Extract the (x, y) coordinate from the center of the cell holding the provided text.  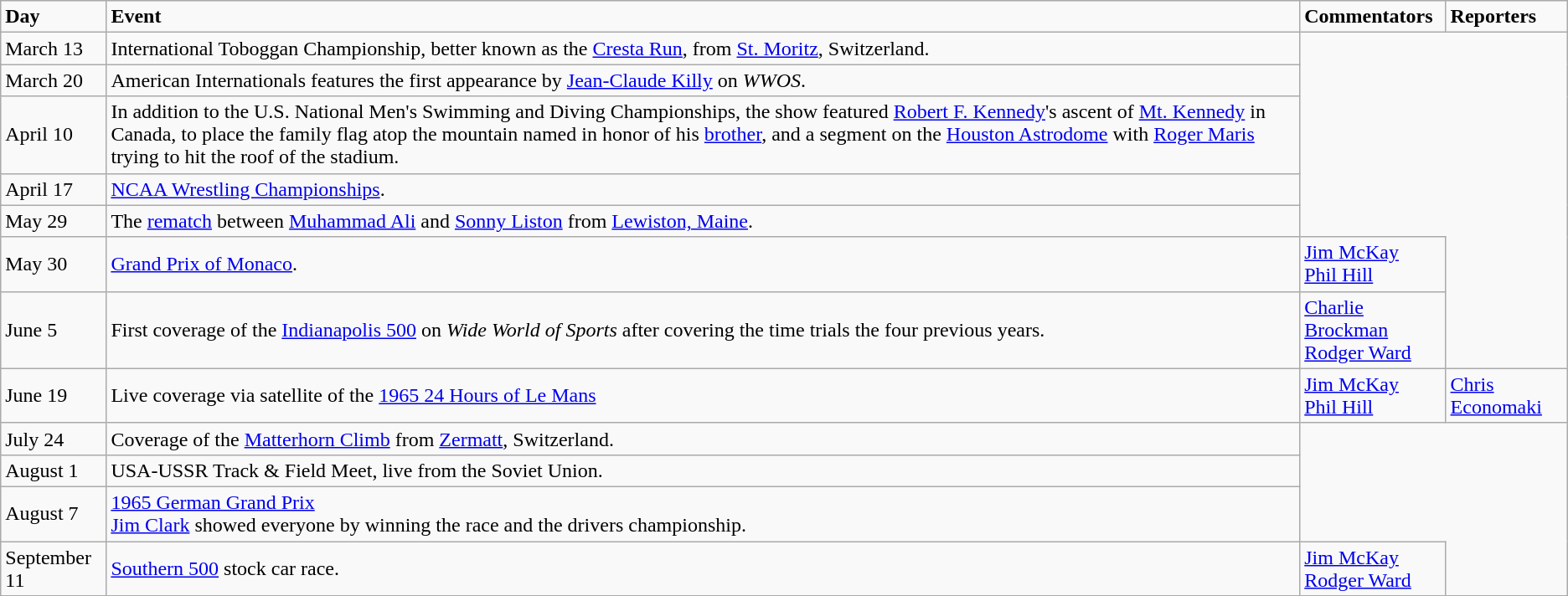
First coverage of the Indianapolis 500 on Wide World of Sports after covering the time trials the four previous years. (704, 330)
September 11 (54, 568)
NCAA Wrestling Championships. (704, 189)
USA-USSR Track & Field Meet, live from the Soviet Union. (704, 470)
Coverage of the Matterhorn Climb from Zermatt, Switzerland. (704, 439)
May 30 (54, 265)
Grand Prix of Monaco. (704, 265)
Southern 500 stock car race. (704, 568)
May 29 (54, 221)
August 7 (54, 514)
March 13 (54, 49)
August 1 (54, 470)
International Toboggan Championship, better known as the Cresta Run, from St. Moritz, Switzerland. (704, 49)
Live coverage via satellite of the 1965 24 Hours of Le Mans (704, 395)
Chris Economaki (1506, 395)
Event (704, 17)
Day (54, 17)
1965 German Grand Prix Jim Clark showed everyone by winning the race and the drivers championship. (704, 514)
Commentators (1373, 17)
Charlie Brockman Rodger Ward (1373, 330)
Jim McKay Rodger Ward (1373, 568)
March 20 (54, 80)
The rematch between Muhammad Ali and Sonny Liston from Lewiston, Maine. (704, 221)
June 5 (54, 330)
April 17 (54, 189)
American Internationals features the first appearance by Jean-Claude Killy on WWOS. (704, 80)
June 19 (54, 395)
July 24 (54, 439)
April 10 (54, 135)
Reporters (1506, 17)
